Detect which cell encompasses the target text, then output its [X, Y] center coordinate. 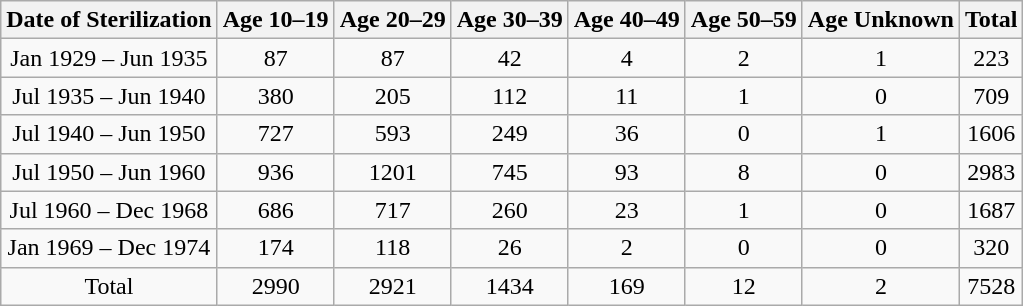
2983 [991, 172]
4 [626, 58]
1201 [392, 172]
1434 [510, 286]
Age 50–59 [744, 20]
12 [744, 286]
709 [991, 96]
26 [510, 248]
8 [744, 172]
93 [626, 172]
118 [392, 248]
593 [392, 134]
Jan 1929 – Jun 1935 [109, 58]
2990 [276, 286]
Jul 1960 – Dec 1968 [109, 210]
Jan 1969 – Dec 1974 [109, 248]
Age 30–39 [510, 20]
Age 20–29 [392, 20]
717 [392, 210]
36 [626, 134]
Age 10–19 [276, 20]
23 [626, 210]
380 [276, 96]
320 [991, 248]
205 [392, 96]
223 [991, 58]
Jul 1940 – Jun 1950 [109, 134]
Date of Sterilization [109, 20]
Jul 1950 – Jun 1960 [109, 172]
Jul 1935 – Jun 1940 [109, 96]
2921 [392, 286]
936 [276, 172]
42 [510, 58]
Age Unknown [880, 20]
260 [510, 210]
745 [510, 172]
112 [510, 96]
174 [276, 248]
686 [276, 210]
7528 [991, 286]
169 [626, 286]
249 [510, 134]
727 [276, 134]
1606 [991, 134]
Age 40–49 [626, 20]
11 [626, 96]
1687 [991, 210]
